Provide the (X, Y) coordinate of the cell's center where the given text is located.  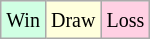
Loss (126, 20)
Draw (72, 20)
Win (24, 20)
